Locate the cell with the specified text and output its [x, y] center coordinate. 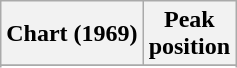
Chart (1969) [72, 34]
Peakposition [189, 34]
